For the text-containing cell, return its midpoint in [x, y] coordinate format. 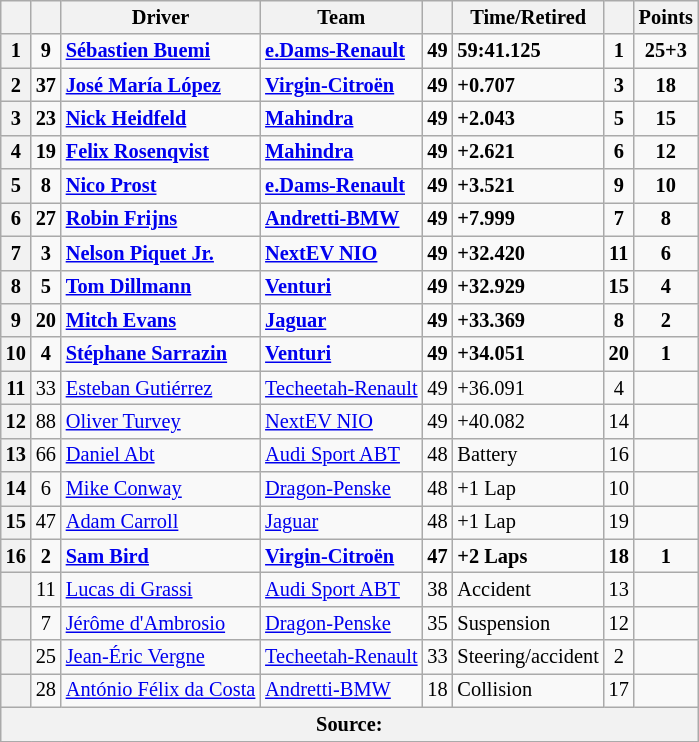
+2 Laps [528, 556]
28 [46, 690]
Robin Frijns [160, 219]
Nelson Piquet Jr. [160, 253]
Sébastien Buemi [160, 51]
Battery [528, 455]
Felix Rosenqvist [160, 152]
Jean-Éric Vergne [160, 657]
+0.707 [528, 85]
Accident [528, 589]
17 [619, 690]
Oliver Turvey [160, 421]
+40.082 [528, 421]
Adam Carroll [160, 522]
Mitch Evans [160, 320]
35 [437, 623]
66 [46, 455]
Daniel Abt [160, 455]
Steering/accident [528, 657]
Esteban Gutiérrez [160, 388]
Time/Retired [528, 17]
Nico Prost [160, 186]
88 [46, 421]
+34.051 [528, 354]
Stéphane Sarrazin [160, 354]
Source: [350, 724]
+7.999 [528, 219]
Tom Dillmann [160, 287]
27 [46, 219]
+32.420 [528, 253]
23 [46, 118]
Points [666, 17]
+33.369 [528, 320]
37 [46, 85]
Driver [160, 17]
Nick Heidfeld [160, 118]
Sam Bird [160, 556]
Lucas di Grassi [160, 589]
25+3 [666, 51]
59:41.125 [528, 51]
José María López [160, 85]
Jérôme d'Ambrosio [160, 623]
Collision [528, 690]
António Félix da Costa [160, 690]
Suspension [528, 623]
+2.043 [528, 118]
Mike Conway [160, 489]
+3.521 [528, 186]
+2.621 [528, 152]
Team [341, 17]
+32.929 [528, 287]
25 [46, 657]
38 [437, 589]
+36.091 [528, 388]
